Provide the (X, Y) coordinate of the cell's center where the given text is located.  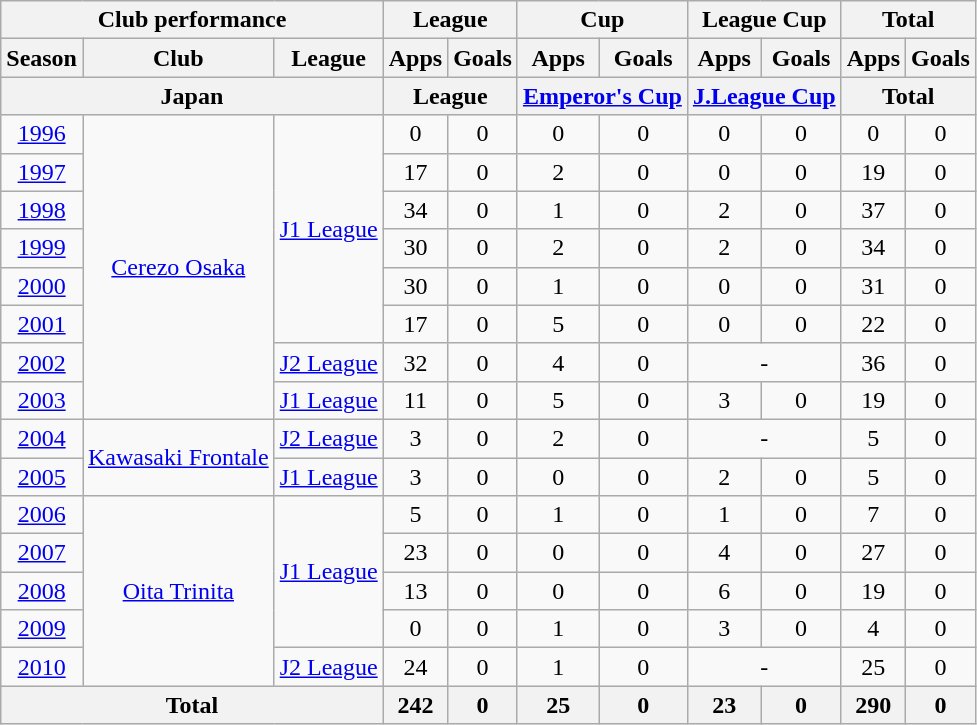
2001 (42, 324)
37 (873, 210)
1997 (42, 172)
Japan (192, 96)
2008 (42, 591)
290 (873, 705)
2003 (42, 400)
24 (415, 667)
1996 (42, 134)
Cup (602, 20)
Cerezo Osaka (178, 267)
27 (873, 553)
Emperor's Cup (602, 96)
2005 (42, 477)
2010 (42, 667)
36 (873, 362)
7 (873, 515)
2000 (42, 286)
2002 (42, 362)
2006 (42, 515)
13 (415, 591)
League Cup (764, 20)
2007 (42, 553)
Club performance (192, 20)
31 (873, 286)
Kawasaki Frontale (178, 457)
1999 (42, 248)
6 (724, 591)
2009 (42, 629)
J.League Cup (764, 96)
32 (415, 362)
Club (178, 58)
2004 (42, 438)
22 (873, 324)
1998 (42, 210)
Oita Trinita (178, 591)
Season (42, 58)
11 (415, 400)
242 (415, 705)
